Identify which cell holds the provided text, then report its (x, y) central coordinate. 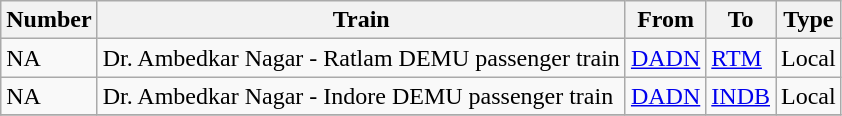
Number (49, 20)
Dr. Ambedkar Nagar - Ratlam DEMU passenger train (361, 58)
Dr. Ambedkar Nagar - Indore DEMU passenger train (361, 96)
To (741, 20)
INDB (741, 96)
Type (809, 20)
RTM (741, 58)
From (665, 20)
Train (361, 20)
